Provide the (X, Y) coordinate of the cell's center where the given text is located.  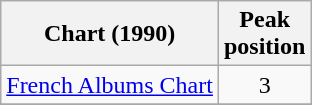
Peakposition (264, 34)
3 (264, 85)
Chart (1990) (110, 34)
French Albums Chart (110, 85)
